Scan for the cell matching the given text and deliver its [X, Y] coordinate at center. 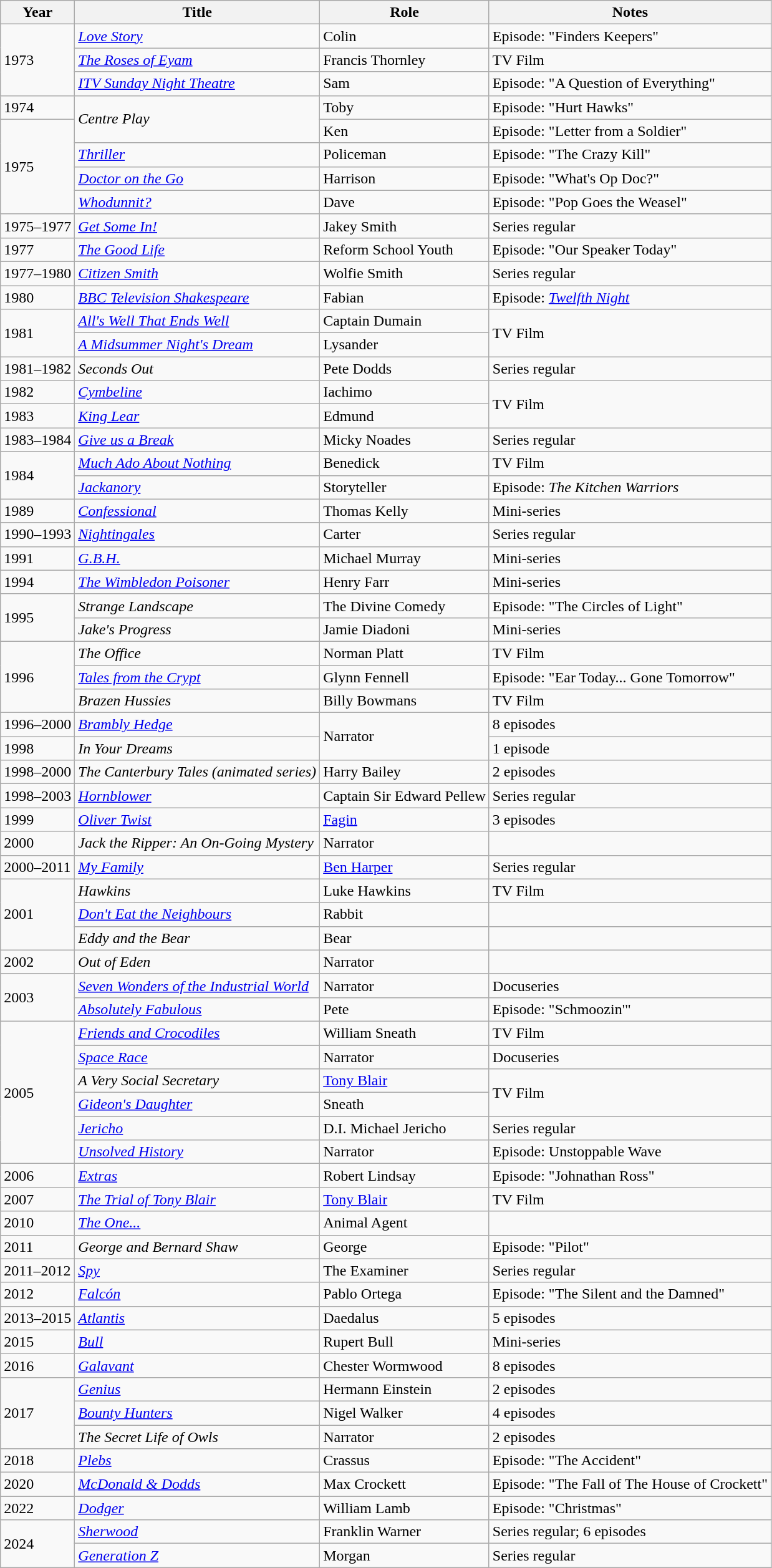
Rupert Bull [405, 1342]
2020 [37, 1484]
Storyteller [405, 487]
Episode: Twelfth Night [630, 298]
All's Well That Ends Well [197, 321]
4 episodes [630, 1413]
ITV Sunday Night Theatre [197, 84]
Harry Bailey [405, 772]
Colin [405, 36]
1989 [37, 511]
Episode: "Our Speaker Today" [630, 249]
Max Crockett [405, 1484]
Robert Lindsay [405, 1176]
Centre Play [197, 119]
2011–2012 [37, 1270]
Tales from the Crypt [197, 677]
Give us a Break [197, 440]
2003 [37, 997]
1981–1982 [37, 369]
Pete Dodds [405, 369]
1999 [37, 820]
Generation Z [197, 1556]
Harrison [405, 178]
2012 [37, 1294]
My Family [197, 867]
2015 [37, 1342]
Unsolved History [197, 1152]
The Divine Comedy [405, 606]
Episode: "The Silent and the Damned" [630, 1294]
2005 [37, 1092]
Episode: "Finders Keepers" [630, 36]
Carter [405, 535]
2002 [37, 962]
Genius [197, 1389]
Episode: The Kitchen Warriors [630, 487]
Lysander [405, 345]
1983 [37, 416]
Henry Farr [405, 582]
Jericho [197, 1128]
2000 [37, 843]
Whodunnit? [197, 202]
1981 [37, 333]
Strange Landscape [197, 606]
Nightingales [197, 535]
Episode: "Schmoozin'" [630, 1009]
Iachimo [405, 392]
Episode: "The Fall of The House of Crockett" [630, 1484]
2016 [37, 1365]
1982 [37, 392]
Plebs [197, 1461]
1974 [37, 107]
Citizen Smith [197, 273]
Friends and Crocodiles [197, 1033]
2022 [37, 1508]
Chester Wormwood [405, 1365]
Episode: "A Question of Everything" [630, 84]
The Examiner [405, 1270]
Notes [630, 12]
Eddy and the Bear [197, 938]
William Lamb [405, 1508]
1998–2000 [37, 772]
Spy [197, 1270]
A Midsummer Night's Dream [197, 345]
Episode: "The Accident" [630, 1461]
The Trial of Tony Blair [197, 1199]
Animal Agent [405, 1223]
Love Story [197, 36]
Rabbit [405, 914]
Hawkins [197, 891]
McDonald & Dodds [197, 1484]
Edmund [405, 416]
Out of Eden [197, 962]
Episode: "The Crazy Kill" [630, 155]
Ken [405, 131]
Micky Noades [405, 440]
Episode: "The Circles of Light" [630, 606]
Doctor on the Go [197, 178]
Jake's Progress [197, 629]
1977 [37, 249]
Michael Murray [405, 558]
Bear [405, 938]
Sneath [405, 1105]
Episode: "Hurt Hawks" [630, 107]
1 episode [630, 748]
Extras [197, 1176]
Brambly Hedge [197, 725]
2006 [37, 1176]
1983–1984 [37, 440]
Jackanory [197, 487]
Benedick [405, 463]
2024 [37, 1544]
1973 [37, 60]
2018 [37, 1461]
Sam [405, 84]
Billy Bowmans [405, 701]
Seven Wonders of the Industrial World [197, 985]
Jakey Smith [405, 226]
Glynn Fennell [405, 677]
Thomas Kelly [405, 511]
George and Bernard Shaw [197, 1247]
Absolutely Fabulous [197, 1009]
Seconds Out [197, 369]
The Secret Life of Owls [197, 1436]
Gideon's Daughter [197, 1105]
The Good Life [197, 249]
Wolfie Smith [405, 273]
Year [37, 12]
Franklin Warner [405, 1532]
Reform School Youth [405, 249]
Daedalus [405, 1318]
The Roses of Eyam [197, 60]
2010 [37, 1223]
Series regular; 6 episodes [630, 1532]
2001 [37, 914]
Captain Dumain [405, 321]
1995 [37, 617]
5 episodes [630, 1318]
Jamie Diadoni [405, 629]
Episode: "Christmas" [630, 1508]
Policeman [405, 155]
Fagin [405, 820]
1977–1980 [37, 273]
Dodger [197, 1508]
Hermann Einstein [405, 1389]
Bounty Hunters [197, 1413]
Space Race [197, 1057]
Episode: "Pilot" [630, 1247]
The Canterbury Tales (animated series) [197, 772]
A Very Social Secretary [197, 1081]
Pete [405, 1009]
D.I. Michael Jericho [405, 1128]
Francis Thornley [405, 60]
1996–2000 [37, 725]
2017 [37, 1413]
Get Some In! [197, 226]
1980 [37, 298]
Thriller [197, 155]
1975 [37, 167]
2011 [37, 1247]
1975–1977 [37, 226]
William Sneath [405, 1033]
Oliver Twist [197, 820]
BBC Television Shakespeare [197, 298]
Don't Eat the Neighbours [197, 914]
In Your Dreams [197, 748]
1994 [37, 582]
Jack the Ripper: An On-Going Mystery [197, 843]
Episode: "Ear Today... Gone Tomorrow" [630, 677]
Crassus [405, 1461]
The Wimbledon Poisoner [197, 582]
Toby [405, 107]
Ben Harper [405, 867]
Galavant [197, 1365]
Episode: "Letter from a Soldier" [630, 131]
Pablo Ortega [405, 1294]
Hornblower [197, 796]
Episode: Unstoppable Wave [630, 1152]
2007 [37, 1199]
George [405, 1247]
3 episodes [630, 820]
Brazen Hussies [197, 701]
2000–2011 [37, 867]
1998 [37, 748]
2013–2015 [37, 1318]
1996 [37, 677]
Morgan [405, 1556]
Nigel Walker [405, 1413]
Fabian [405, 298]
1991 [37, 558]
Captain Sir Edward Pellew [405, 796]
Title [197, 12]
Sherwood [197, 1532]
G.B.H. [197, 558]
Episode: "Johnathan Ross" [630, 1176]
The Office [197, 653]
Falcón [197, 1294]
Norman Platt [405, 653]
Episode: "What's Op Doc?" [630, 178]
Atlantis [197, 1318]
King Lear [197, 416]
Bull [197, 1342]
Cymbeline [197, 392]
Episode: "Pop Goes the Weasel" [630, 202]
The One... [197, 1223]
Confessional [197, 511]
Role [405, 12]
1984 [37, 475]
Luke Hawkins [405, 891]
Much Ado About Nothing [197, 463]
1990–1993 [37, 535]
Dave [405, 202]
1998–2003 [37, 796]
